Search for the cell housing the specified text and yield its (X, Y) center coordinate. 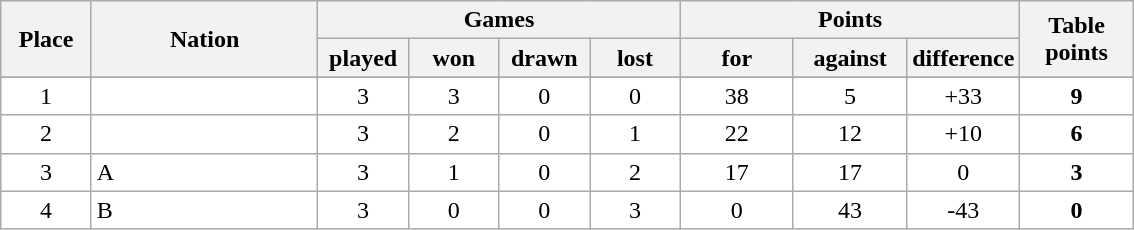
43 (850, 210)
12 (850, 134)
drawn (544, 58)
-43 (964, 210)
5 (850, 96)
Points (850, 20)
38 (736, 96)
Tablepoints (1076, 39)
Games (499, 20)
A (204, 172)
lost (636, 58)
for (736, 58)
6 (1076, 134)
+10 (964, 134)
9 (1076, 96)
against (850, 58)
won (454, 58)
+33 (964, 96)
22 (736, 134)
Place (46, 39)
played (364, 58)
4 (46, 210)
Nation (204, 39)
difference (964, 58)
B (204, 210)
